Locate the cell with the specified text and output its [X, Y] center coordinate. 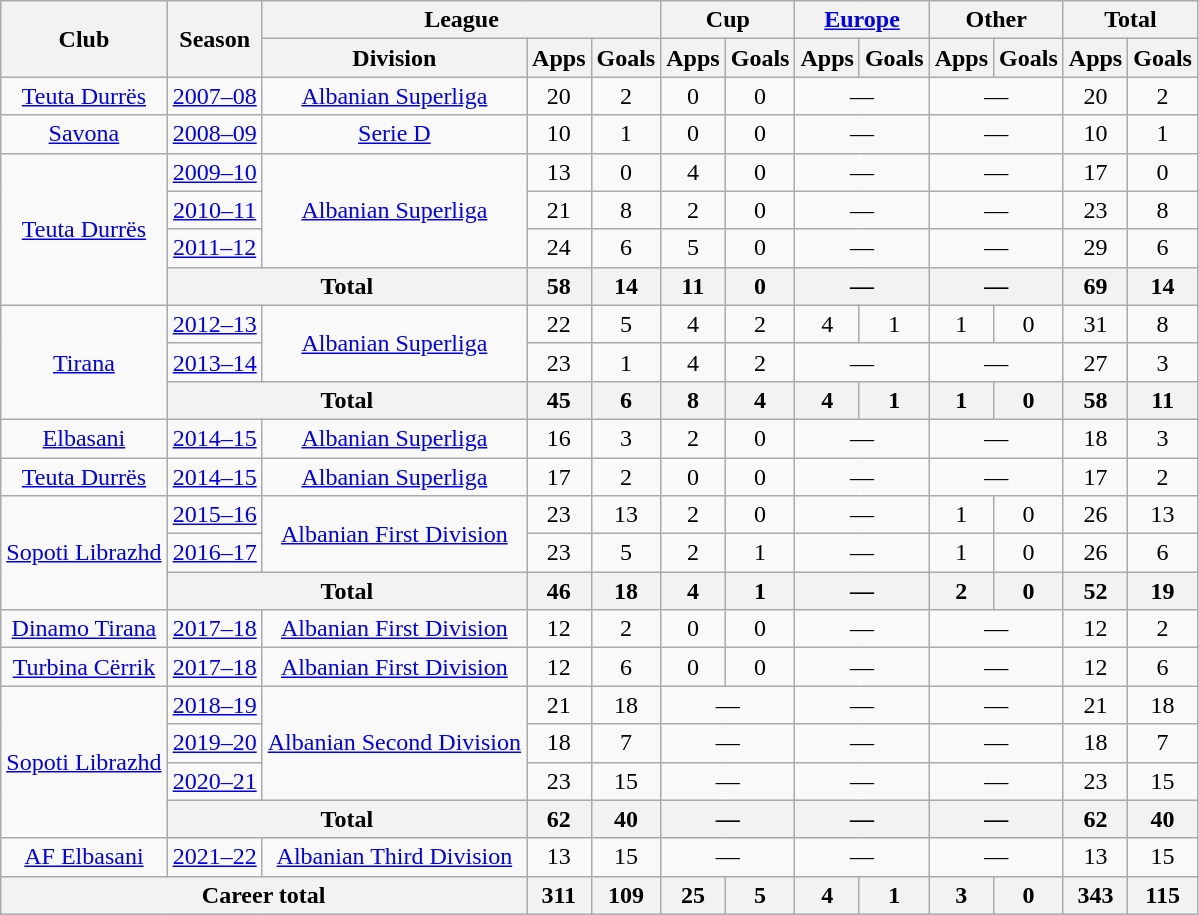
League [462, 20]
46 [559, 591]
Elbasani [84, 438]
Europe [862, 20]
2016–17 [214, 553]
Division [394, 58]
19 [1163, 591]
311 [559, 895]
2007–08 [214, 96]
Albanian Second Division [394, 743]
2011–12 [214, 248]
109 [626, 895]
Tirana [84, 362]
Cup [728, 20]
2013–14 [214, 362]
Savona [84, 134]
Other [996, 20]
Albanian Third Division [394, 857]
2010–11 [214, 210]
2020–21 [214, 781]
2021–22 [214, 857]
2019–20 [214, 743]
115 [1163, 895]
Season [214, 39]
Serie D [394, 134]
45 [559, 400]
16 [559, 438]
Club [84, 39]
24 [559, 248]
25 [693, 895]
69 [1095, 286]
Turbina Cërrik [84, 667]
29 [1095, 248]
2008–09 [214, 134]
2009–10 [214, 172]
AF Elbasani [84, 857]
27 [1095, 362]
Career total [264, 895]
Dinamo Tirana [84, 629]
22 [559, 324]
343 [1095, 895]
2012–13 [214, 324]
52 [1095, 591]
2015–16 [214, 515]
31 [1095, 324]
2018–19 [214, 705]
